Identify which cell holds the provided text, then report its [x, y] central coordinate. 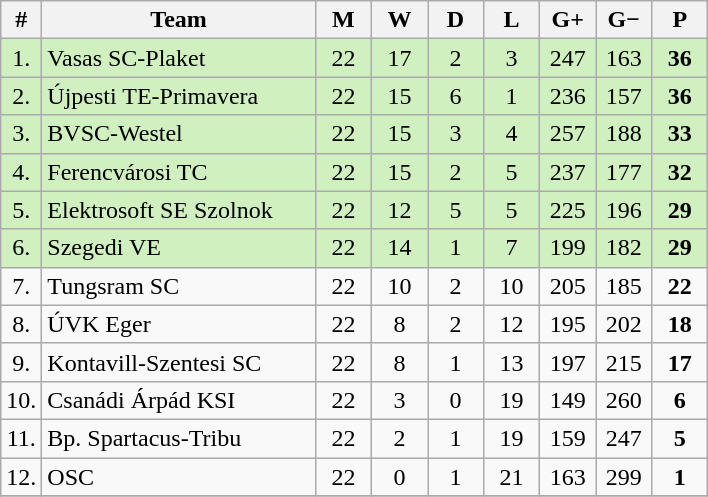
195 [568, 324]
# [22, 20]
188 [624, 134]
197 [568, 362]
2. [22, 96]
G+ [568, 20]
32 [680, 172]
P [680, 20]
G− [624, 20]
10. [22, 400]
4. [22, 172]
Újpesti TE-Primavera [179, 96]
157 [624, 96]
260 [624, 400]
Tungsram SC [179, 286]
Bp. Spartacus-Tribu [179, 438]
6. [22, 248]
Ferencvárosi TC [179, 172]
149 [568, 400]
M [343, 20]
L [512, 20]
13 [512, 362]
Team [179, 20]
7 [512, 248]
182 [624, 248]
205 [568, 286]
215 [624, 362]
Vasas SC-Plaket [179, 58]
237 [568, 172]
12. [22, 477]
BVSC-Westel [179, 134]
11. [22, 438]
OSC [179, 477]
Szegedi VE [179, 248]
236 [568, 96]
D [456, 20]
202 [624, 324]
8. [22, 324]
257 [568, 134]
Kontavill-Szentesi SC [179, 362]
14 [399, 248]
33 [680, 134]
199 [568, 248]
159 [568, 438]
ÚVK Eger [179, 324]
9. [22, 362]
18 [680, 324]
Elektrosoft SE Szolnok [179, 210]
21 [512, 477]
225 [568, 210]
299 [624, 477]
3. [22, 134]
196 [624, 210]
5. [22, 210]
Csanádi Árpád KSI [179, 400]
1. [22, 58]
W [399, 20]
177 [624, 172]
185 [624, 286]
7. [22, 286]
4 [512, 134]
